Capture the cell that displays the provided text and extract its (x, y) central coordinate. 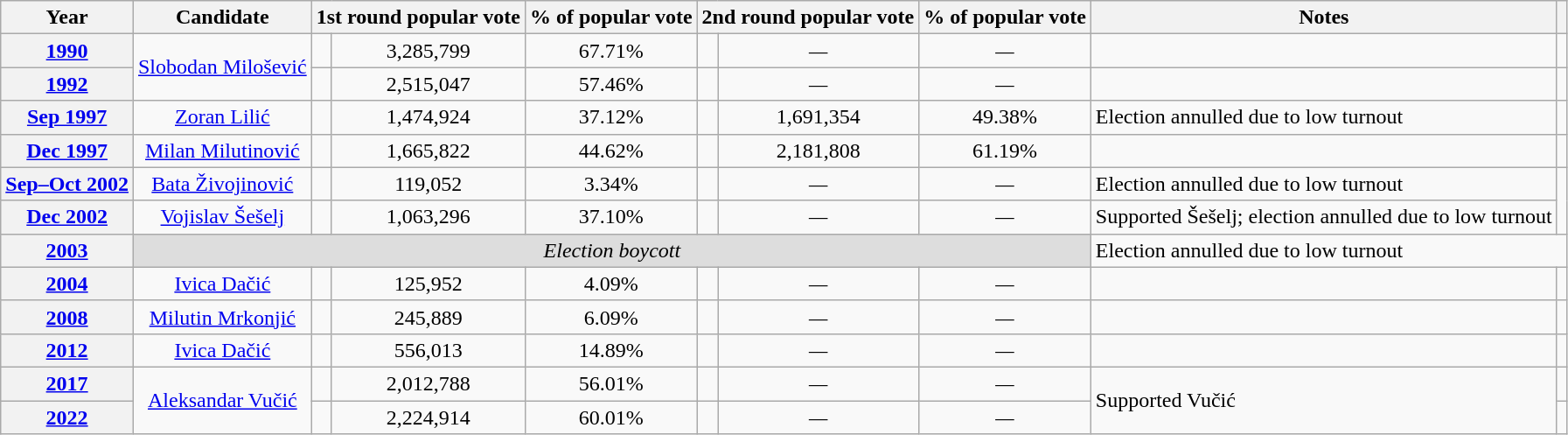
60.01% (610, 417)
37.12% (610, 117)
Milan Milutinović (222, 151)
14.89% (610, 350)
67.71% (610, 51)
49.38% (1006, 117)
Bata Živojinović (222, 184)
Candidate (222, 18)
44.62% (610, 151)
Supported Šešelj; election annulled due to low turnout (1324, 217)
56.01% (610, 383)
2017 (67, 383)
2022 (67, 417)
61.19% (1006, 151)
2008 (67, 317)
Notes (1324, 18)
57.46% (610, 84)
Zoran Lilić (222, 117)
Vojislav Šešelj (222, 217)
Dec 2002 (67, 217)
2,515,047 (429, 84)
556,013 (429, 350)
Aleksandar Vučić (222, 400)
1990 (67, 51)
1,063,296 (429, 217)
3.34% (610, 184)
1,665,822 (429, 151)
1,691,354 (819, 117)
6.09% (610, 317)
Sep–Oct 2002 (67, 184)
Sep 1997 (67, 117)
245,889 (429, 317)
2,012,788 (429, 383)
1st round popular vote (418, 18)
3,285,799 (429, 51)
Election boycott (612, 250)
Slobodan Milošević (222, 67)
2004 (67, 284)
119,052 (429, 184)
Supported Vučić (1324, 400)
37.10% (610, 217)
Milutin Mrkonjić (222, 317)
2,224,914 (429, 417)
4.09% (610, 284)
1,474,924 (429, 117)
Dec 1997 (67, 151)
Year (67, 18)
125,952 (429, 284)
2012 (67, 350)
2nd round popular vote (808, 18)
1992 (67, 84)
2003 (67, 250)
2,181,808 (819, 151)
